Pinpoint the cell where the given text exists, returning its (X, Y) midpoint coordinate. 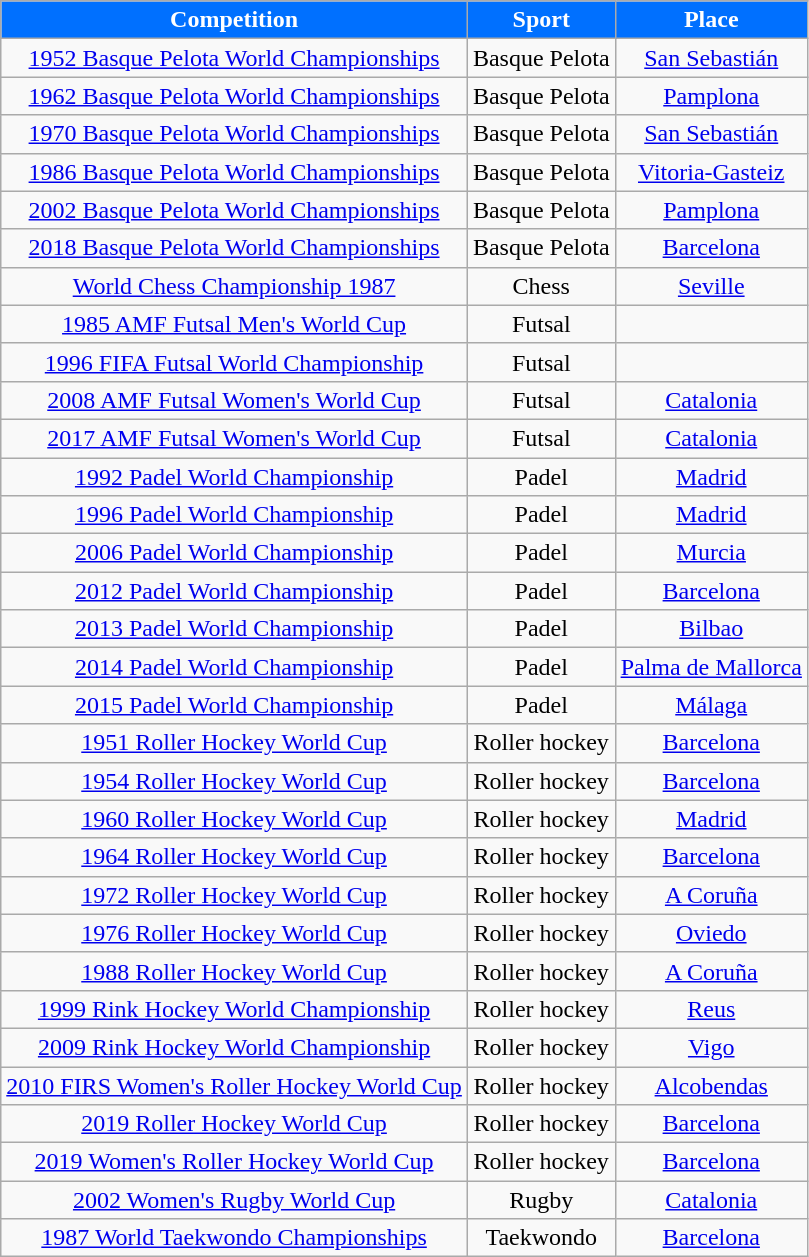
2014 Padel World Championship (234, 667)
Reus (711, 1009)
Alcobendas (711, 1085)
1985 AMF Futsal Men's World Cup (234, 324)
2018 Basque Pelota World Championships (234, 248)
1988 Roller Hockey World Cup (234, 971)
1992 Padel World Championship (234, 477)
1996 Padel World Championship (234, 515)
1986 Basque Pelota World Championships (234, 172)
Seville (711, 286)
2019 Women's Roller Hockey World Cup (234, 1162)
Chess (541, 286)
1954 Roller Hockey World Cup (234, 781)
2002 Women's Rugby World Cup (234, 1200)
2012 Padel World Championship (234, 591)
2013 Padel World Championship (234, 629)
1951 Roller Hockey World Cup (234, 743)
Vigo (711, 1047)
1976 Roller Hockey World Cup (234, 933)
1996 FIFA Futsal World Championship (234, 362)
1960 Roller Hockey World Cup (234, 819)
1987 World Taekwondo Championships (234, 1238)
Rugby (541, 1200)
1999 Rink Hockey World Championship (234, 1009)
Murcia (711, 553)
1964 Roller Hockey World Cup (234, 857)
2010 FIRS Women's Roller Hockey World Cup (234, 1085)
Competition (234, 20)
Place (711, 20)
1962 Basque Pelota World Championships (234, 96)
Taekwondo (541, 1238)
2008 AMF Futsal Women's World Cup (234, 400)
Sport (541, 20)
Bilbao (711, 629)
1970 Basque Pelota World Championships (234, 134)
1972 Roller Hockey World Cup (234, 895)
Vitoria-Gasteiz (711, 172)
2019 Roller Hockey World Cup (234, 1124)
1952 Basque Pelota World Championships (234, 58)
2015 Padel World Championship (234, 705)
Oviedo (711, 933)
2002 Basque Pelota World Championships (234, 210)
2009 Rink Hockey World Championship (234, 1047)
2006 Padel World Championship (234, 553)
World Chess Championship 1987 (234, 286)
2017 AMF Futsal Women's World Cup (234, 438)
Málaga (711, 705)
Palma de Mallorca (711, 667)
